Output the [X, Y] coordinate of the center of the cell containing the given text.  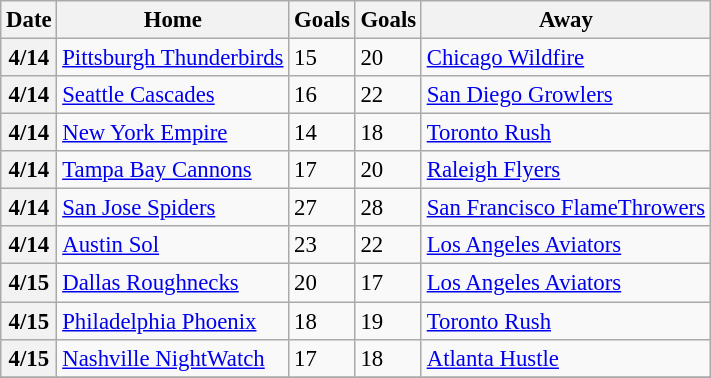
Atlanta Hustle [566, 358]
San Diego Growlers [566, 95]
Away [566, 20]
Nashville NightWatch [173, 358]
14 [322, 133]
Philadelphia Phoenix [173, 321]
San Jose Spiders [173, 208]
27 [322, 208]
19 [388, 321]
Dallas Roughnecks [173, 283]
Home [173, 20]
Pittsburgh Thunderbirds [173, 58]
Raleigh Flyers [566, 170]
New York Empire [173, 133]
16 [322, 95]
San Francisco FlameThrowers [566, 208]
28 [388, 208]
15 [322, 58]
Tampa Bay Cannons [173, 170]
Chicago Wildfire [566, 58]
Seattle Cascades [173, 95]
23 [322, 245]
Date [29, 20]
Austin Sol [173, 245]
